Pinpoint the cell where the given text exists, returning its [X, Y] midpoint coordinate. 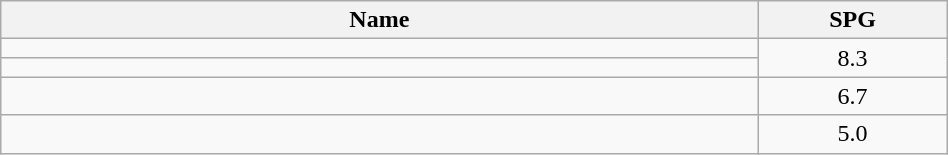
6.7 [852, 96]
SPG [852, 20]
8.3 [852, 58]
Name [380, 20]
5.0 [852, 134]
